Locate the cell with the specified text and output its (X, Y) center coordinate. 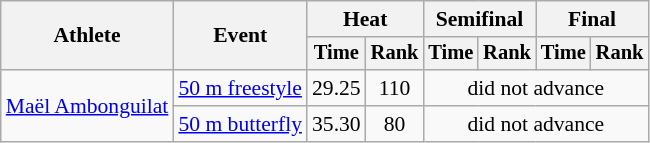
Event (240, 36)
Final (592, 19)
Maël Ambonguilat (88, 106)
Semifinal (479, 19)
Heat (365, 19)
50 m freestyle (240, 88)
29.25 (336, 88)
50 m butterfly (240, 124)
110 (395, 88)
80 (395, 124)
35.30 (336, 124)
Athlete (88, 36)
